Capture the cell that displays the provided text and extract its [X, Y] central coordinate. 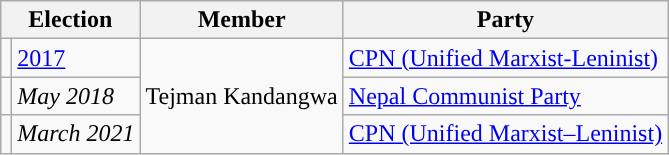
March 2021 [76, 134]
Party [505, 20]
CPN (Unified Marxist-Leninist) [505, 58]
Tejman Kandangwa [242, 96]
May 2018 [76, 96]
Member [242, 20]
Nepal Communist Party [505, 96]
CPN (Unified Marxist–Leninist) [505, 134]
2017 [76, 58]
Election [70, 20]
